Capture the cell that displays the provided text and extract its [X, Y] central coordinate. 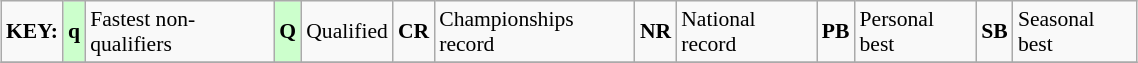
Seasonal best [1075, 32]
NR [656, 32]
National record [746, 32]
PB [836, 32]
q [74, 32]
Championships record [534, 32]
Personal best [916, 32]
Q [288, 32]
Qualified [347, 32]
SB [994, 32]
Fastest non-qualifiers [180, 32]
CR [414, 32]
KEY: [32, 32]
